From the cell containing the given text, extract its center point as (X, Y) coordinate. 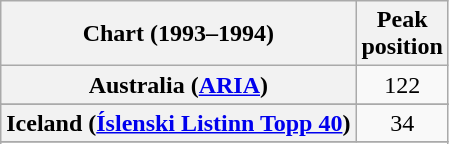
Chart (1993–1994) (178, 34)
Iceland (Íslenski Listinn Topp 40) (178, 123)
34 (402, 123)
Australia (ARIA) (178, 85)
122 (402, 85)
Peakposition (402, 34)
